For the text-containing cell, return its midpoint in (x, y) coordinate format. 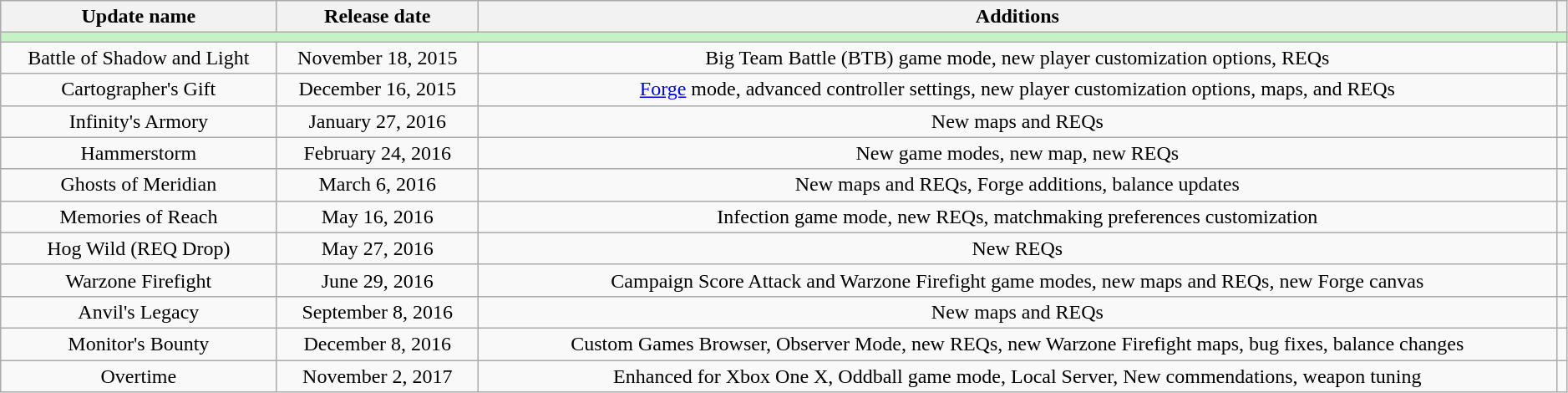
Warzone Firefight (139, 280)
September 8, 2016 (378, 312)
May 16, 2016 (378, 217)
Monitor's Bounty (139, 344)
Additions (1017, 17)
Release date (378, 17)
February 24, 2016 (378, 153)
Custom Games Browser, Observer Mode, new REQs, new Warzone Firefight maps, bug fixes, balance changes (1017, 344)
Hog Wild (REQ Drop) (139, 248)
Update name (139, 17)
November 2, 2017 (378, 375)
Forge mode, advanced controller settings, new player customization options, maps, and REQs (1017, 89)
January 27, 2016 (378, 121)
Battle of Shadow and Light (139, 58)
Big Team Battle (BTB) game mode, new player customization options, REQs (1017, 58)
Memories of Reach (139, 217)
December 8, 2016 (378, 344)
Infinity's Armory (139, 121)
Hammerstorm (139, 153)
Ghosts of Meridian (139, 185)
New game modes, new map, new REQs (1017, 153)
Overtime (139, 375)
New maps and REQs, Forge additions, balance updates (1017, 185)
Anvil's Legacy (139, 312)
May 27, 2016 (378, 248)
March 6, 2016 (378, 185)
Cartographer's Gift (139, 89)
November 18, 2015 (378, 58)
Infection game mode, new REQs, matchmaking preferences customization (1017, 217)
Enhanced for Xbox One X, Oddball game mode, Local Server, New commendations, weapon tuning (1017, 375)
New REQs (1017, 248)
June 29, 2016 (378, 280)
Campaign Score Attack and Warzone Firefight game modes, new maps and REQs, new Forge canvas (1017, 280)
December 16, 2015 (378, 89)
